Extract the (x, y) coordinate from the center of the cell holding the provided text.  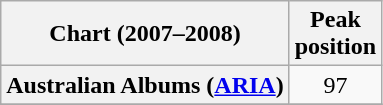
97 (335, 85)
Chart (2007–2008) (145, 34)
Australian Albums (ARIA) (145, 85)
Peakposition (335, 34)
